Search for the cell housing the specified text and yield its [x, y] center coordinate. 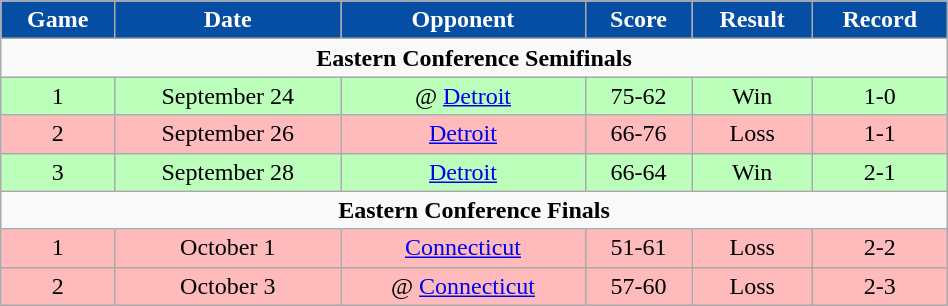
1-1 [880, 134]
2-1 [880, 172]
Date [228, 20]
September 26 [228, 134]
@ Detroit [463, 96]
Game [58, 20]
2-3 [880, 286]
3 [58, 172]
66-64 [638, 172]
October 3 [228, 286]
66-76 [638, 134]
Connecticut [463, 248]
September 24 [228, 96]
September 28 [228, 172]
2-2 [880, 248]
Score [638, 20]
Result [752, 20]
October 1 [228, 248]
Eastern Conference Finals [474, 210]
1-0 [880, 96]
57-60 [638, 286]
@ Connecticut [463, 286]
75-62 [638, 96]
Opponent [463, 20]
Record [880, 20]
51-61 [638, 248]
Eastern Conference Semifinals [474, 58]
